For the text-containing cell, return its midpoint in (X, Y) coordinate format. 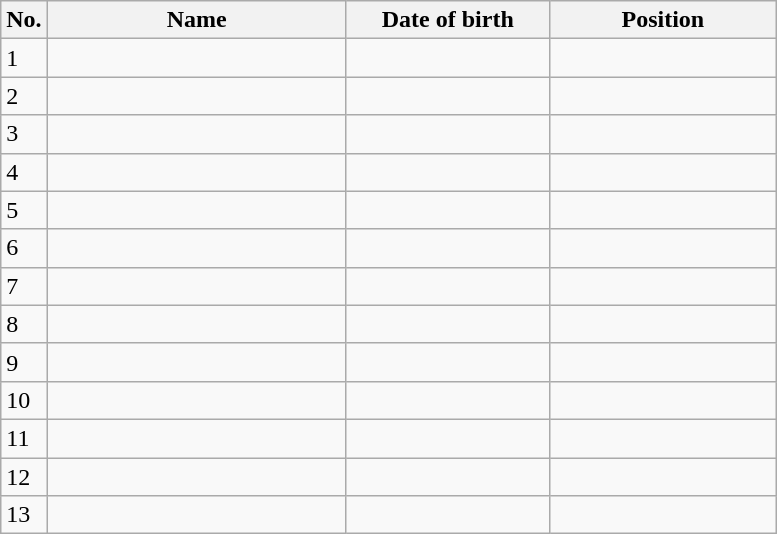
5 (24, 210)
12 (24, 477)
2 (24, 96)
8 (24, 324)
9 (24, 362)
7 (24, 286)
11 (24, 438)
1 (24, 58)
Position (662, 20)
Date of birth (448, 20)
4 (24, 172)
3 (24, 134)
10 (24, 400)
13 (24, 515)
Name (196, 20)
No. (24, 20)
6 (24, 248)
